Locate the cell with the specified text and output its [x, y] center coordinate. 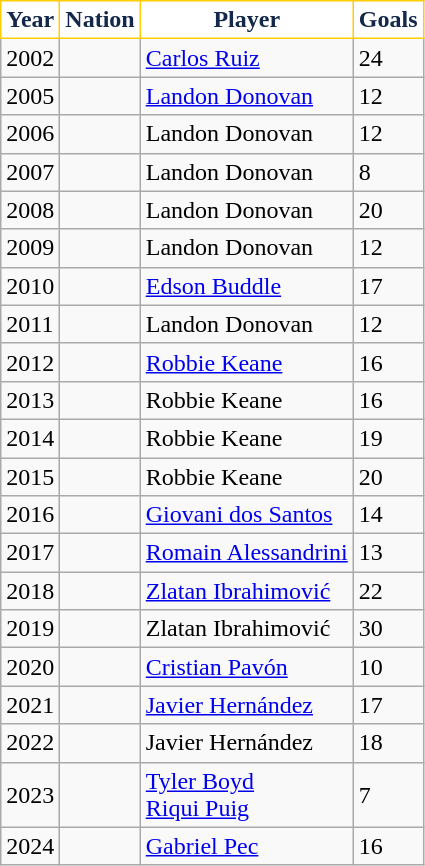
24 [388, 58]
Carlos Ruiz [246, 58]
22 [388, 591]
2011 [30, 324]
2018 [30, 591]
Edson Buddle [246, 286]
Player [246, 20]
8 [388, 172]
2016 [30, 515]
Cristian Pavón [246, 667]
2008 [30, 210]
18 [388, 743]
2021 [30, 705]
2002 [30, 58]
19 [388, 438]
2024 [30, 846]
14 [388, 515]
2014 [30, 438]
2020 [30, 667]
2019 [30, 629]
2006 [30, 134]
2017 [30, 553]
2007 [30, 172]
2013 [30, 400]
Nation [100, 20]
13 [388, 553]
Goals [388, 20]
Year [30, 20]
Romain Alessandrini [246, 553]
2022 [30, 743]
2012 [30, 362]
2015 [30, 477]
2009 [30, 248]
10 [388, 667]
Giovani dos Santos [246, 515]
2023 [30, 794]
Tyler BoydRiqui Puig [246, 794]
2010 [30, 286]
Gabriel Pec [246, 846]
7 [388, 794]
2005 [30, 96]
30 [388, 629]
